Detect which cell encompasses the target text, then output its [x, y] center coordinate. 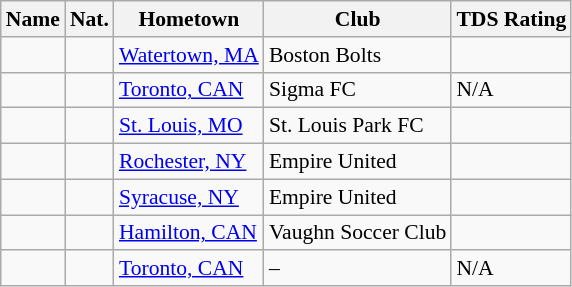
St. Louis, MO [189, 126]
Hamilton, CAN [189, 233]
Sigma FC [358, 90]
Rochester, NY [189, 162]
Syracuse, NY [189, 197]
St. Louis Park FC [358, 126]
Club [358, 19]
TDS Rating [511, 19]
Watertown, MA [189, 55]
Nat. [90, 19]
Hometown [189, 19]
Boston Bolts [358, 55]
Vaughn Soccer Club [358, 233]
– [358, 269]
Name [33, 19]
